Extract the (x, y) coordinate from the center of the cell holding the provided text.  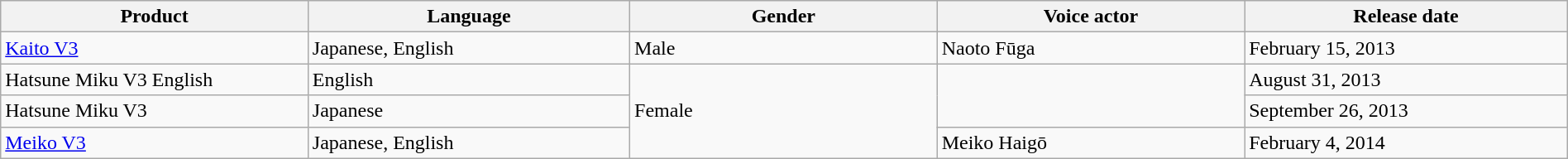
Japanese (468, 111)
Language (468, 17)
Kaito V3 (155, 48)
Male (784, 48)
February 15, 2013 (1406, 48)
Naoto Fūga (1091, 48)
Female (784, 111)
February 4, 2014 (1406, 142)
Release date (1406, 17)
Hatsune Miku V3 English (155, 79)
Meiko Haigō (1091, 142)
Meiko V3 (155, 142)
August 31, 2013 (1406, 79)
English (468, 79)
Voice actor (1091, 17)
Gender (784, 17)
Product (155, 17)
Hatsune Miku V3 (155, 111)
September 26, 2013 (1406, 111)
